From the cell containing the given text, extract its center point as [x, y] coordinate. 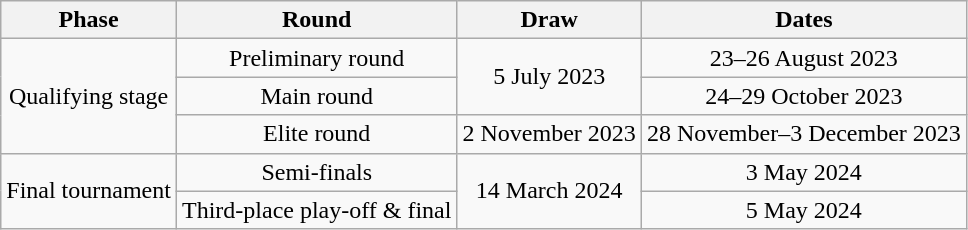
5 May 2024 [804, 210]
2 November 2023 [549, 134]
14 March 2024 [549, 191]
5 July 2023 [549, 77]
24–29 October 2023 [804, 96]
Preliminary round [316, 58]
Qualifying stage [89, 96]
Dates [804, 20]
28 November–3 December 2023 [804, 134]
23–26 August 2023 [804, 58]
Main round [316, 96]
Round [316, 20]
Elite round [316, 134]
Phase [89, 20]
Draw [549, 20]
Final tournament [89, 191]
Third-place play-off & final [316, 210]
Semi-finals [316, 172]
3 May 2024 [804, 172]
